Pinpoint the cell where the given text exists, returning its (x, y) midpoint coordinate. 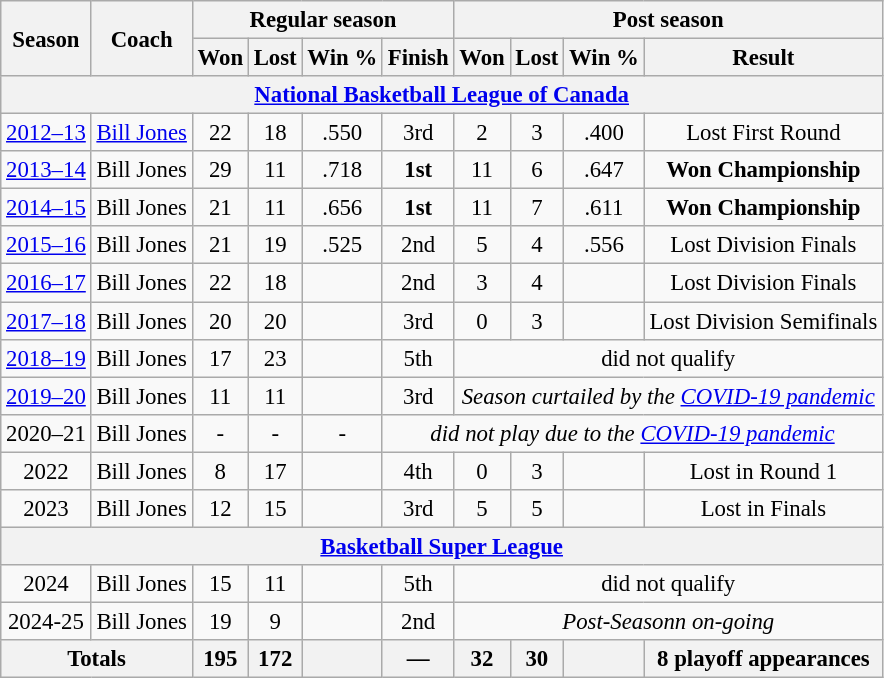
Lost in Round 1 (763, 471)
2018–19 (46, 358)
30 (537, 659)
2016–17 (46, 283)
2022 (46, 471)
.556 (604, 245)
.656 (342, 208)
7 (537, 208)
8 playoff appearances (763, 659)
2024-25 (46, 621)
Lost in Finals (763, 509)
8 (220, 471)
Basketball Super League (442, 546)
Coach (142, 38)
— (418, 659)
Post season (668, 20)
6 (537, 170)
12 (220, 509)
.525 (342, 245)
2020–21 (46, 433)
172 (275, 659)
Post-Seasonn on-going (668, 621)
2015–16 (46, 245)
2024 (46, 584)
2023 (46, 509)
2019–20 (46, 396)
Lost Division Semifinals (763, 321)
195 (220, 659)
Totals (96, 659)
32 (482, 659)
.400 (604, 133)
Lost First Round (763, 133)
2014–15 (46, 208)
9 (275, 621)
.550 (342, 133)
Season (46, 38)
4th (418, 471)
2017–18 (46, 321)
Regular season (323, 20)
did not play due to the COVID-19 pandemic (632, 433)
2 (482, 133)
Result (763, 58)
National Basketball League of Canada (442, 95)
2012–13 (46, 133)
2013–14 (46, 170)
29 (220, 170)
.647 (604, 170)
Finish (418, 58)
23 (275, 358)
Season curtailed by the COVID-19 pandemic (668, 396)
.611 (604, 208)
.718 (342, 170)
